Find where the given text appears and provide that cell's center as (x, y) coordinate. 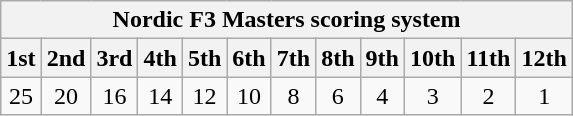
10 (249, 96)
Nordic F3 Masters scoring system (287, 20)
4 (382, 96)
7th (293, 58)
6 (338, 96)
12 (204, 96)
3 (432, 96)
3rd (114, 58)
5th (204, 58)
1 (544, 96)
2 (488, 96)
6th (249, 58)
14 (160, 96)
4th (160, 58)
11th (488, 58)
8th (338, 58)
16 (114, 96)
10th (432, 58)
12th (544, 58)
2nd (66, 58)
25 (21, 96)
9th (382, 58)
8 (293, 96)
1st (21, 58)
20 (66, 96)
